Output the (X, Y) coordinate of the center of the cell containing the given text.  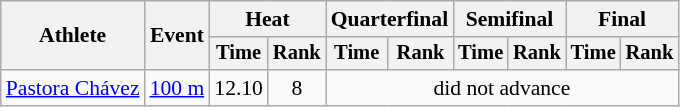
Quarterfinal (390, 19)
Semifinal (509, 19)
12.10 (238, 88)
Heat (267, 19)
Athlete (73, 36)
Final (622, 19)
Pastora Chávez (73, 88)
8 (297, 88)
Event (178, 36)
did not advance (502, 88)
100 m (178, 88)
